Scan for the cell matching the given text and deliver its [x, y] coordinate at center. 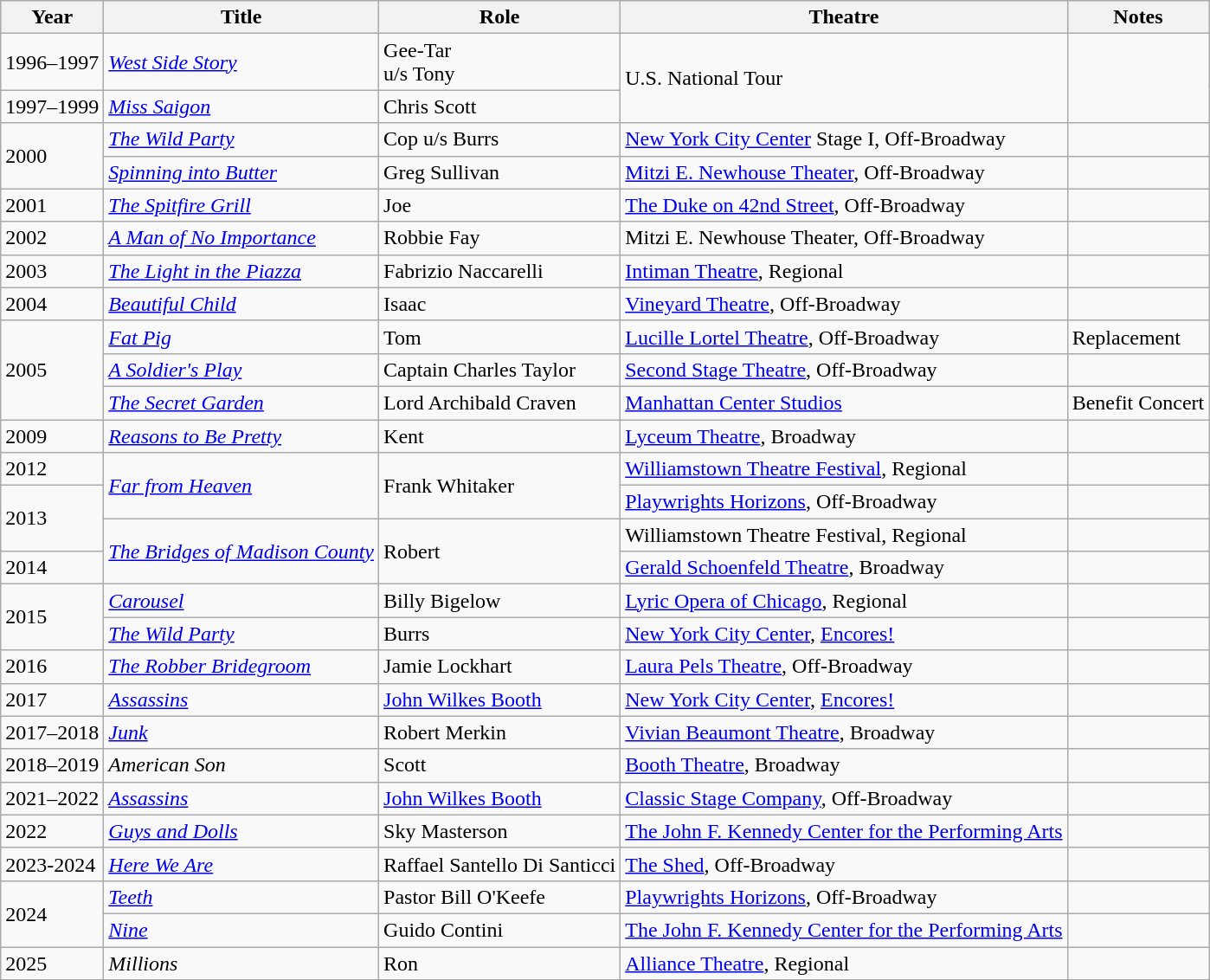
Burrs [500, 634]
Chris Scott [500, 106]
2009 [52, 435]
Vineyard Theatre, Off-Broadway [844, 304]
Guys and Dolls [241, 831]
Greg Sullivan [500, 172]
Intiman Theatre, Regional [844, 271]
2021–2022 [52, 798]
West Side Story [241, 62]
2017 [52, 700]
Fabrizio Naccarelli [500, 271]
Fat Pig [241, 337]
2003 [52, 271]
Manhattan Center Studios [844, 403]
2004 [52, 304]
Scott [500, 765]
Tom [500, 337]
Far from Heaven [241, 486]
Gerald Schoenfeld Theatre, Broadway [844, 568]
Classic Stage Company, Off-Broadway [844, 798]
Nine [241, 930]
1996–1997 [52, 62]
Vivian Beaumont Theatre, Broadway [844, 732]
2013 [52, 519]
Kent [500, 435]
Miss Saigon [241, 106]
A Soldier's Play [241, 370]
Jamie Lockhart [500, 667]
2012 [52, 469]
Theatre [844, 17]
2000 [52, 156]
Replacement [1138, 337]
2023-2024 [52, 864]
Joe [500, 205]
Second Stage Theatre, Off-Broadway [844, 370]
Cop u/s Burrs [500, 139]
2017–2018 [52, 732]
U.S. National Tour [844, 78]
2005 [52, 370]
2022 [52, 831]
Alliance Theatre, Regional [844, 964]
1997–1999 [52, 106]
Ron [500, 964]
The Duke on 42nd Street, Off-Broadway [844, 205]
Beautiful Child [241, 304]
Gee-Taru/s Tony [500, 62]
Lyric Opera of Chicago, Regional [844, 601]
The Spitfire Grill [241, 205]
Millions [241, 964]
The Robber Bridegroom [241, 667]
New York City Center Stage I, Off-Broadway [844, 139]
2024 [52, 913]
Notes [1138, 17]
American Son [241, 765]
Teeth [241, 897]
Junk [241, 732]
Here We Are [241, 864]
Frank Whitaker [500, 486]
2001 [52, 205]
A Man of No Importance [241, 238]
Role [500, 17]
Carousel [241, 601]
Captain Charles Taylor [500, 370]
Robert Merkin [500, 732]
The Light in the Piazza [241, 271]
Isaac [500, 304]
Lyceum Theatre, Broadway [844, 435]
Booth Theatre, Broadway [844, 765]
2014 [52, 568]
Raffael Santello Di Santicci [500, 864]
Title [241, 17]
Robbie Fay [500, 238]
Year [52, 17]
Lord Archibald Craven [500, 403]
Robert [500, 551]
Benefit Concert [1138, 403]
2016 [52, 667]
Laura Pels Theatre, Off-Broadway [844, 667]
Lucille Lortel Theatre, Off-Broadway [844, 337]
The Bridges of Madison County [241, 551]
Spinning into Butter [241, 172]
The Secret Garden [241, 403]
The Shed, Off-Broadway [844, 864]
2025 [52, 964]
Billy Bigelow [500, 601]
2002 [52, 238]
Sky Masterson [500, 831]
Pastor Bill O'Keefe [500, 897]
2015 [52, 617]
Reasons to Be Pretty [241, 435]
Guido Contini [500, 930]
2018–2019 [52, 765]
